Search for the cell housing the specified text and yield its [X, Y] center coordinate. 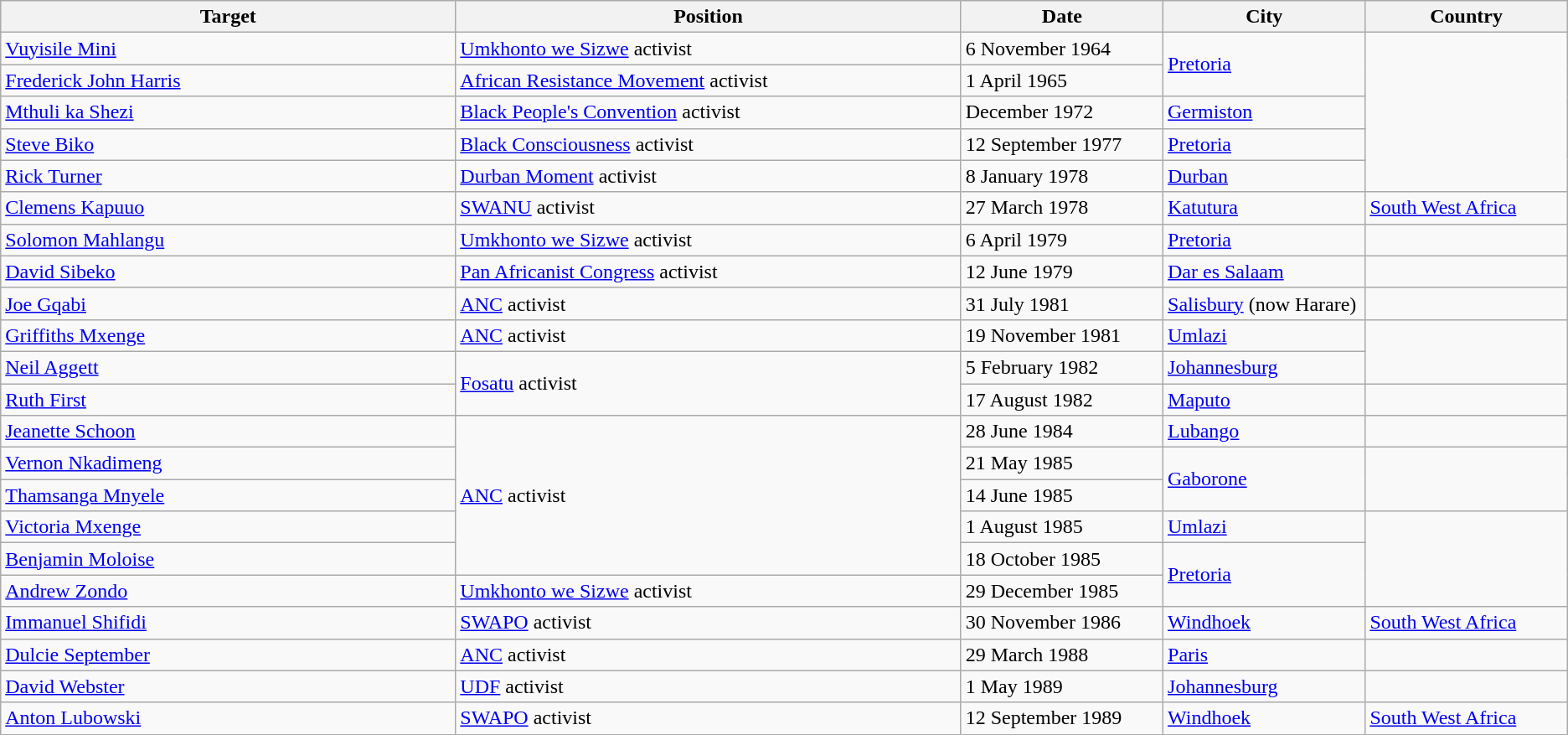
Durban Moment activist [709, 176]
31 July 1981 [1062, 303]
Target [228, 17]
Jeanette Schoon [228, 432]
City [1265, 17]
6 November 1964 [1062, 49]
African Resistance Movement activist [709, 80]
Salisbury (now Harare) [1265, 303]
Thamsanga Mnyele [228, 495]
Fosatu activist [709, 383]
Neil Aggett [228, 367]
Dar es Salaam [1265, 272]
Immanuel Shifidi [228, 623]
Rick Turner [228, 176]
14 June 1985 [1062, 495]
Andrew Zondo [228, 591]
Solomon Mahlangu [228, 240]
Country [1466, 17]
Durban [1265, 176]
SWANU activist [709, 208]
Black Consciousness activist [709, 144]
5 February 1982 [1062, 367]
18 October 1985 [1062, 559]
8 January 1978 [1062, 176]
David Webster [228, 686]
21 May 1985 [1062, 463]
29 March 1988 [1062, 655]
6 April 1979 [1062, 240]
Frederick John Harris [228, 80]
28 June 1984 [1062, 432]
David Sibeko [228, 272]
Vernon Nkadimeng [228, 463]
Clemens Kapuuo [228, 208]
Benjamin Moloise [228, 559]
30 November 1986 [1062, 623]
Date [1062, 17]
1 August 1985 [1062, 527]
UDF activist [709, 686]
12 September 1977 [1062, 144]
Lubango [1265, 432]
12 June 1979 [1062, 272]
Gaborone [1265, 479]
Griffiths Mxenge [228, 335]
Dulcie September [228, 655]
Victoria Mxenge [228, 527]
Position [709, 17]
Maputo [1265, 400]
Paris [1265, 655]
Steve Biko [228, 144]
19 November 1981 [1062, 335]
1 May 1989 [1062, 686]
Black People's Convention activist [709, 112]
Anton Lubowski [228, 718]
Mthuli ka Shezi [228, 112]
17 August 1982 [1062, 400]
Joe Gqabi [228, 303]
Germiston [1265, 112]
Vuyisile Mini [228, 49]
12 September 1989 [1062, 718]
1 April 1965 [1062, 80]
27 March 1978 [1062, 208]
29 December 1985 [1062, 591]
Katutura [1265, 208]
Pan Africanist Congress activist [709, 272]
Ruth First [228, 400]
December 1972 [1062, 112]
